Output the (X, Y) coordinate of the center of the cell containing the given text.  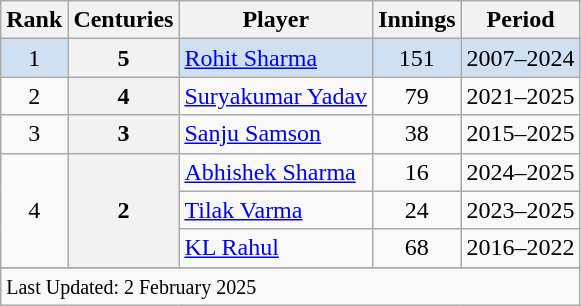
38 (417, 134)
Centuries (124, 20)
Tilak Varma (276, 210)
2016–2022 (520, 248)
151 (417, 58)
2021–2025 (520, 96)
68 (417, 248)
Innings (417, 20)
2024–2025 (520, 172)
Abhishek Sharma (276, 172)
5 (124, 58)
Period (520, 20)
Sanju Samson (276, 134)
Player (276, 20)
24 (417, 210)
Last Updated: 2 February 2025 (290, 286)
Suryakumar Yadav (276, 96)
2015–2025 (520, 134)
KL Rahul (276, 248)
Rank (34, 20)
16 (417, 172)
2023–2025 (520, 210)
79 (417, 96)
1 (34, 58)
2007–2024 (520, 58)
Rohit Sharma (276, 58)
